Search for the cell housing the specified text and yield its (x, y) center coordinate. 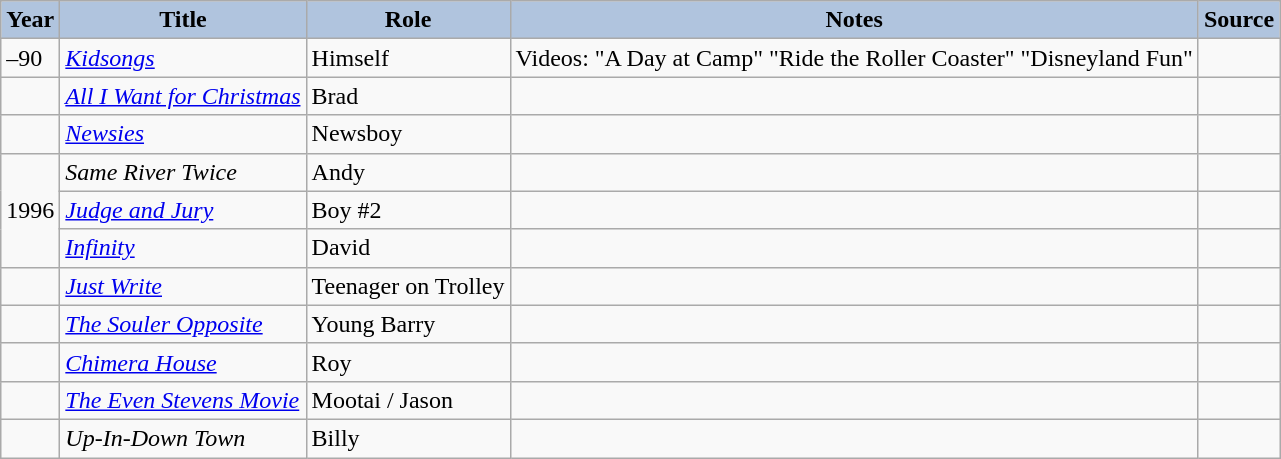
Judge and Jury (183, 210)
David (408, 248)
Just Write (183, 286)
1996 (30, 210)
Role (408, 20)
Notes (854, 20)
Source (1238, 20)
Year (30, 20)
The Even Stevens Movie (183, 400)
All I Want for Christmas (183, 96)
Videos: "A Day at Camp" "Ride the Roller Coaster" "Disneyland Fun" (854, 58)
Boy #2 (408, 210)
Teenager on Trolley (408, 286)
Roy (408, 362)
Chimera House (183, 362)
–90 (30, 58)
Infinity (183, 248)
Newsies (183, 134)
Newsboy (408, 134)
Andy (408, 172)
Up-In-Down Town (183, 438)
Billy (408, 438)
Brad (408, 96)
The Souler Opposite (183, 324)
Title (183, 20)
Himself (408, 58)
Same River Twice (183, 172)
Young Barry (408, 324)
Kidsongs (183, 58)
Mootai / Jason (408, 400)
